Scan for the cell matching the given text and deliver its [X, Y] coordinate at center. 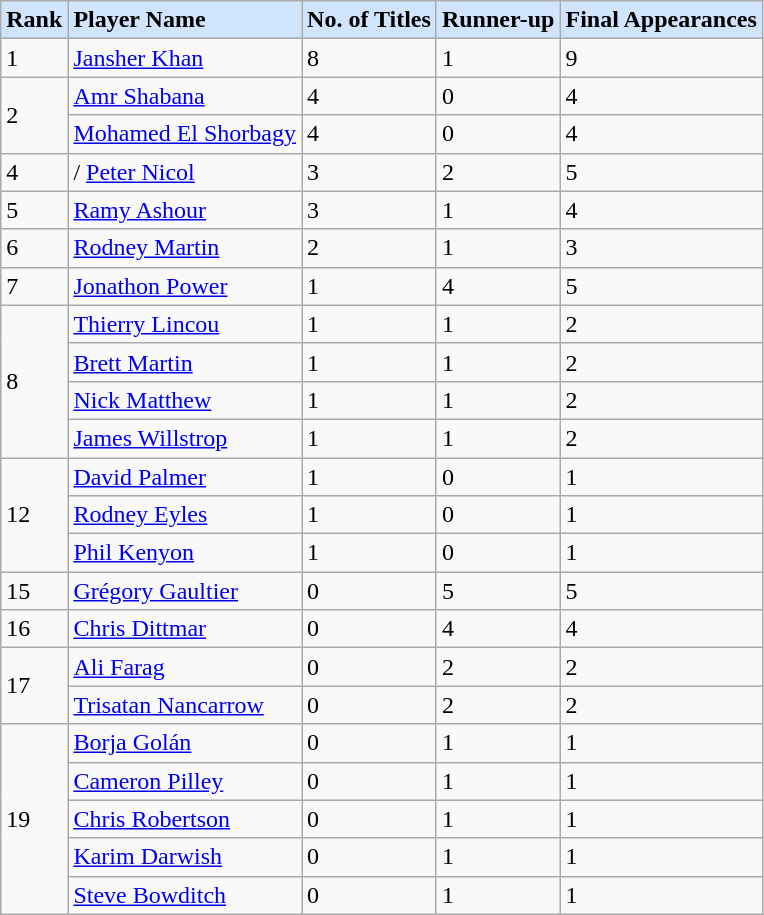
Final Appearances [661, 20]
Rank [34, 20]
Mohamed El Shorbagy [185, 134]
Player Name [185, 20]
Chris Dittmar [185, 629]
Trisatan Nancarrow [185, 705]
Rodney Eyles [185, 515]
Ramy Ashour [185, 210]
19 [34, 819]
Phil Kenyon [185, 553]
Chris Robertson [185, 819]
17 [34, 686]
Runner-up [498, 20]
No. of Titles [370, 20]
Rodney Martin [185, 248]
Steve Bowditch [185, 895]
12 [34, 515]
Borja Golán [185, 743]
15 [34, 591]
James Willstrop [185, 438]
Brett Martin [185, 362]
Amr Shabana [185, 96]
David Palmer [185, 477]
Jansher Khan [185, 58]
Jonathon Power [185, 286]
/ Peter Nicol [185, 172]
16 [34, 629]
Ali Farag [185, 667]
9 [661, 58]
Karim Darwish [185, 857]
Nick Matthew [185, 400]
Thierry Lincou [185, 324]
Cameron Pilley [185, 781]
7 [34, 286]
Grégory Gaultier [185, 591]
6 [34, 248]
